Extract the [X, Y] coordinate from the center of the cell holding the provided text.  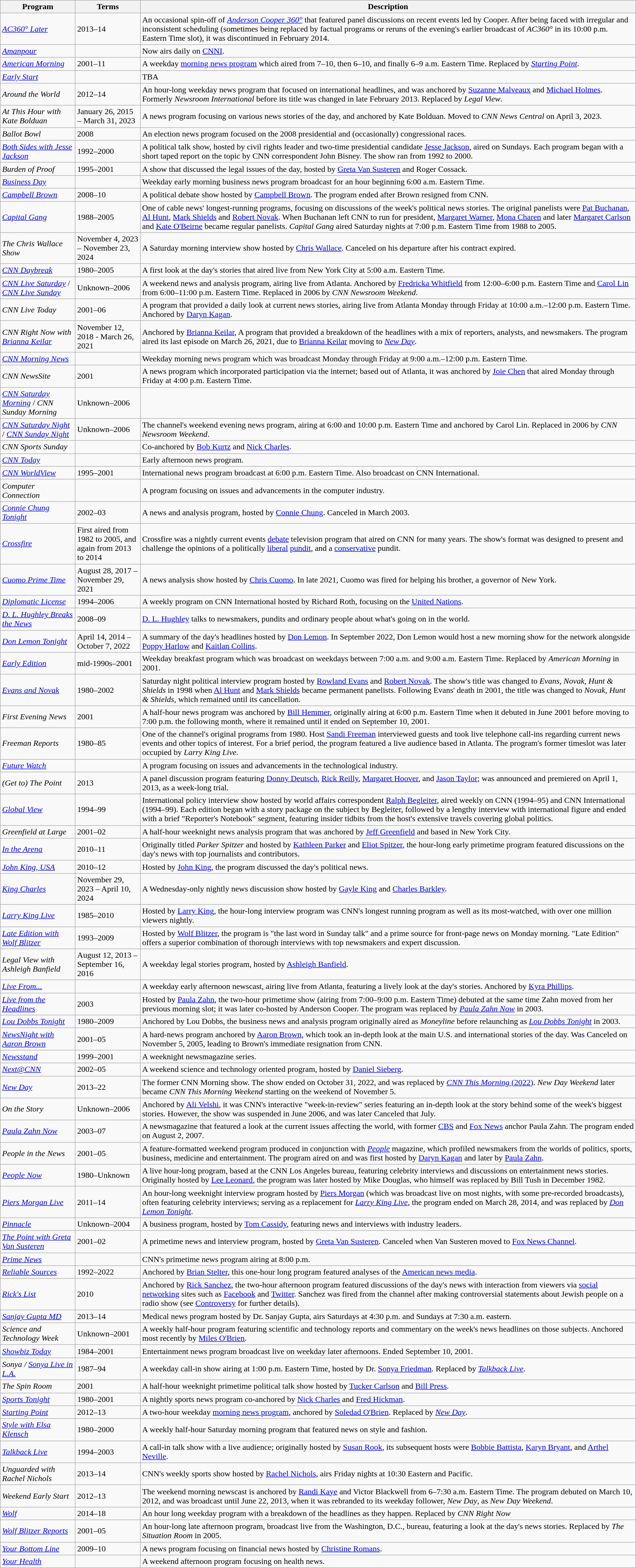
Next@CNN [38, 1069]
2012–14 [108, 94]
Science and Technology Week [38, 1334]
International news program broadcast at 6:00 p.m. Eastern Time. Also broadcast on CNN International. [388, 473]
1980–2000 [108, 1430]
Connie Chung Tonight [38, 512]
American Morning [38, 64]
John King, USA [38, 867]
1994–99 [108, 810]
1992–2022 [108, 1272]
CNN Live Saturday / CNN Live Sunday [38, 288]
January 26, 2015 – March 31, 2023 [108, 116]
CNN NewsSite [38, 376]
CNN Daybreak [38, 270]
A show that discussed the legal issues of the day, hosted by Greta Van Susteren and Roger Cossack. [388, 169]
1980–85 [108, 743]
Style with Elsa Klensch [38, 1430]
2008 [108, 134]
Late Edition with Wolf Blitzer [38, 937]
The Point with Greta Van Susteren [38, 1242]
Legal View with Ashleigh Banfield [38, 965]
First aired from 1982 to 2005, and again from 2013 to 2014 [108, 543]
Entertainment news program broadcast live on weekday later afternoons. Ended September 10, 2001. [388, 1351]
A Saturday morning interview show hosted by Chris Wallace. Canceled on his departure after his contract expired. [388, 248]
Unknown–2001 [108, 1334]
Diplomatic License [38, 602]
Ballot Bowl [38, 134]
CNN Sports Sunday [38, 447]
Talkback Live [38, 1452]
Starting Point [38, 1412]
2008–09 [108, 619]
1992–2000 [108, 151]
Unguarded with Rachel Nichols [38, 1474]
2001–06 [108, 310]
Anchored by Brian Stelter, this one-hour long program featured analyses of the American news media. [388, 1272]
New Day [38, 1087]
2014–18 [108, 1513]
An election news program focused on the 2008 presidential and (occasionally) congressional races. [388, 134]
A weekday early afternoon newscast, airing live from Atlanta, featuring a lively look at the day's stories. Anchored by Kyra Phillips. [388, 987]
Business Day [38, 182]
1984–2001 [108, 1351]
At This Hour with Kate Bolduan [38, 116]
Your Bottom Line [38, 1548]
CNN Saturday Night / CNN Sunday Night [38, 429]
Weekday morning news program which was broadcast Monday through Friday at 9:00 a.m.–12:00 p.m. Eastern Time. [388, 359]
1988–2005 [108, 217]
November 12, 2018 - March 26, 2021 [108, 337]
Lou Dobbs Tonight [38, 1022]
Amanpour [38, 51]
April 14, 2014 – October 7, 2022 [108, 641]
Crossfire [38, 543]
2002–05 [108, 1069]
Medical news program hosted by Dr. Sanjay Gupta, airs Saturdays at 4:30 p.m. and Sundays at 7:30 a.m. eastern. [388, 1316]
Capital Gang [38, 217]
A primetime news and interview program, hosted by Greta Van Susteren. Canceled when Van Susteren moved to Fox News Channel. [388, 1242]
(Get to) The Point [38, 783]
Wolf [38, 1513]
Anchored by Lou Dobbs, the business news and analysis program originally aired as Moneyline before relaunching as Lou Dobbs Tonight in 2003. [388, 1022]
A half-hour weeknight primetime political talk show hosted by Tucker Carlson and Bill Press. [388, 1386]
A program focusing on issues and advancements in the computer industry. [388, 490]
NewsNight with Aaron Brown [38, 1039]
A weeknight newsmagazine series. [388, 1057]
A business program, hosted by Tom Cassidy, featuring news and interviews with industry leaders. [388, 1224]
First Evening News [38, 717]
CNN WorldView [38, 473]
People Now [38, 1175]
Live from the Headlines [38, 1004]
A news analysis show hosted by Chris Cuomo. In late 2021, Cuomo was fired for helping his brother, a governor of New York. [388, 579]
2013–22 [108, 1087]
1993–2009 [108, 937]
Co-anchored by Bob Kurtz and Nick Charles. [388, 447]
Evans and Novak [38, 690]
Around the World [38, 94]
Piers Morgan Live [38, 1202]
A two-hour weekday morning news program, anchored by Soledad O'Brien. Replaced by New Day. [388, 1412]
2011–14 [108, 1202]
A program focusing on issues and advancements in the technological industry. [388, 765]
Program [38, 7]
Early afternoon news program. [388, 460]
A weekend afternoon program focusing on health news. [388, 1562]
1980–2002 [108, 690]
2010–11 [108, 849]
The Chris Wallace Show [38, 248]
D. L. Hughley Breaks the News [38, 619]
The Spin Room [38, 1386]
2010 [108, 1294]
Both Sides with Jesse Jackson [38, 151]
CNN's primetime news program airing at 8:00 p.m. [388, 1259]
Future Watch [38, 765]
A news program focusing on various news stories of the day, and anchored by Kate Bolduan. Moved to CNN News Central on April 3, 2023. [388, 116]
A weekly half-hour Saturday morning program that featured news on style and fashion. [388, 1430]
Unknown–2004 [108, 1224]
Description [388, 7]
An hour long weekday program with a breakdown of the headlines as they happen. Replaced by CNN Right Now [388, 1513]
Cuomo Prime Time [38, 579]
Greenfield at Large [38, 832]
2002–03 [108, 512]
1980–2009 [108, 1022]
A nightly sports news program co-anchored by Nick Charles and Fred Hickman. [388, 1399]
A news and analysis program, hosted by Connie Chung. Canceled in March 2003. [388, 512]
Reliable Sources [38, 1272]
Rick's List [38, 1294]
2008–10 [108, 195]
November 29, 2023 – April 10, 2024 [108, 889]
A first look at the day's stories that aired live from New York City at 5:00 a.m. Eastern Time. [388, 270]
Your Health [38, 1562]
Live From... [38, 987]
A weekly program on CNN International hosted by Richard Roth, focusing on the United Nations. [388, 602]
A political debate show hosted by Campbell Brown. The program ended after Brown resigned from CNN. [388, 195]
1999–2001 [108, 1057]
CNN Morning News [38, 359]
Sonya / Sonya Live in L.A. [38, 1369]
Hosted by John King, the program discussed the day's political news. [388, 867]
CNN Right Now with Brianna Keilar [38, 337]
2009–10 [108, 1548]
A Wednesday-only nightly news discussion show hosted by Gayle King and Charles Barkley. [388, 889]
Early Start [38, 77]
In the Arena [38, 849]
Campbell Brown [38, 195]
CNN's weekly sports show hosted by Rachel Nichols, airs Friday nights at 10:30 Eastern and Pacific. [388, 1474]
AC360° Later [38, 29]
Terms [108, 7]
November 4, 2023 – November 23, 2024 [108, 248]
Don Lemon Tonight [38, 641]
Pinnacle [38, 1224]
Paula Zahn Now [38, 1131]
CNN Today [38, 460]
Prime News [38, 1259]
August 28, 2017 – November 29, 2021 [108, 579]
1985–2010 [108, 916]
Weekday early morning business news program broadcast for an hour beginning 6:00 a.m. Eastern Time. [388, 182]
People in the News [38, 1153]
Burden of Proof [38, 169]
Sports Tonight [38, 1399]
D. L. Hughley talks to newsmakers, pundits and ordinary people about what's going on in the world. [388, 619]
1980–2005 [108, 270]
Early Edition [38, 664]
2003 [108, 1004]
A weekday morning news program which aired from 7–10, then 6–10, and finally 6–9 a.m. Eastern Time. Replaced by Starting Point. [388, 64]
2001–11 [108, 64]
Now airs daily on CNNI. [388, 51]
Larry King Live [38, 916]
Weekend Early Start [38, 1496]
On the Story [38, 1109]
Wolf Blitzer Reports [38, 1531]
CNN Live Today [38, 310]
1994–2003 [108, 1452]
CNN Saturday Morning / CNN Sunday Morning [38, 403]
TBA [388, 77]
A weekday legal stories program, hosted by Ashleigh Banfield. [388, 965]
2010–12 [108, 867]
Computer Connection [38, 490]
A weekday call-in show airing at 1:00 p.m. Eastern Time, hosted by Dr. Sonya Friedman. Replaced by Talkback Live. [388, 1369]
1980–2001 [108, 1399]
mid-1990s–2001 [108, 664]
Newsstand [38, 1057]
A half-hour weeknight news analysis program that was anchored by Jeff Greenfield and based in New York City. [388, 832]
Global View [38, 810]
August 12, 2013 – September 16, 2016 [108, 965]
A news program focusing on financial news hosted by Christine Romans. [388, 1548]
Sanjay Gupta MD [38, 1316]
Weekday breakfast program which was broadcast on weekdays between 7:00 a.m. and 9:00 a.m. Eastern Time. Replaced by American Morning in 2001. [388, 664]
King Charles [38, 889]
1987–94 [108, 1369]
Showbiz Today [38, 1351]
Freeman Reports [38, 743]
2013 [108, 783]
A weekend science and technology oriented program, hosted by Daniel Sieberg. [388, 1069]
1980–Unknown [108, 1175]
2003–07 [108, 1131]
1994–2006 [108, 602]
